Provide the [x, y] coordinate of the cell's center where the given text is located.  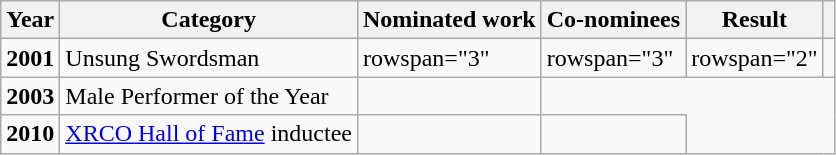
Result [755, 20]
2003 [30, 96]
Co-nominees [613, 20]
XRCO Hall of Fame inductee [209, 134]
Unsung Swordsman [209, 58]
2001 [30, 58]
Male Performer of the Year [209, 96]
Nominated work [449, 20]
Category [209, 20]
rowspan="2" [755, 58]
Year [30, 20]
2010 [30, 134]
